Search for the cell housing the specified text and yield its (X, Y) center coordinate. 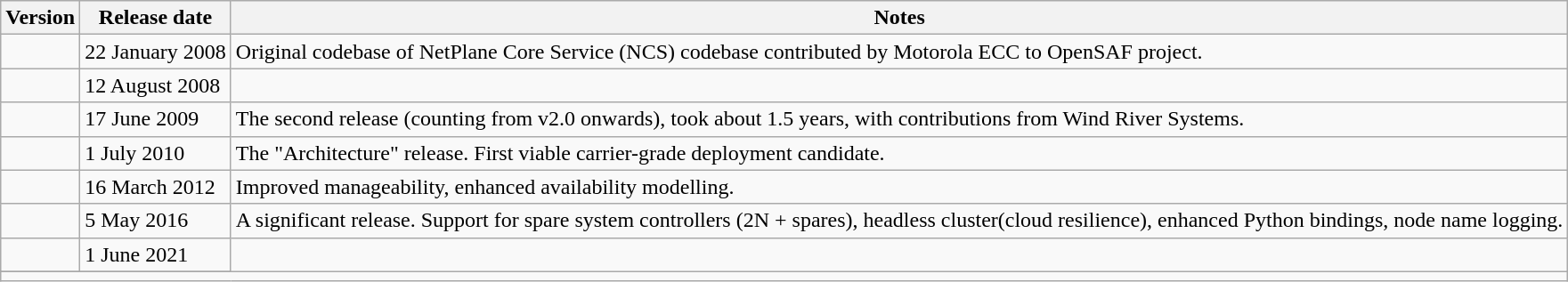
17 June 2009 (156, 119)
Version (41, 18)
Improved manageability, enhanced availability modelling. (899, 187)
1 June 2021 (156, 254)
Notes (899, 18)
Original codebase of NetPlane Core Service (NCS) codebase contributed by Motorola ECC to OpenSAF project. (899, 52)
22 January 2008 (156, 52)
1 July 2010 (156, 153)
12 August 2008 (156, 85)
The second release (counting from v2.0 onwards), took about 1.5 years, with contributions from Wind River Systems. (899, 119)
The "Architecture" release. First viable carrier-grade deployment candidate. (899, 153)
16 March 2012 (156, 187)
5 May 2016 (156, 221)
Release date (156, 18)
